Locate the cell with the specified text and output its (X, Y) center coordinate. 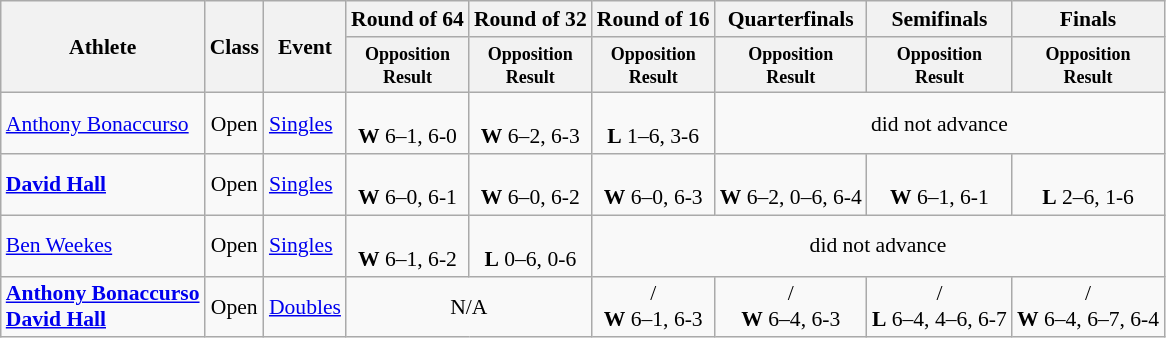
Semifinals (940, 19)
W 6–1, 6-2 (408, 246)
Anthony Bonaccurso (103, 124)
Round of 16 (654, 19)
Round of 32 (530, 19)
/ L 6–4, 4–6, 6-7 (940, 306)
L 1–6, 3-6 (654, 124)
W 6–2, 0–6, 6-4 (791, 184)
W 6–2, 6-3 (530, 124)
W 6–0, 6-2 (530, 184)
W 6–1, 6-0 (408, 124)
N/A (469, 306)
W 6–0, 6-3 (654, 184)
W 6–1, 6-1 (940, 184)
Anthony Bonaccurso David Hall (103, 306)
Round of 64 (408, 19)
Athlete (103, 47)
Ben Weekes (103, 246)
L 0–6, 0-6 (530, 246)
Finals (1088, 19)
Doubles (305, 306)
/ W 6–4, 6–7, 6-4 (1088, 306)
David Hall (103, 184)
/ W 6–4, 6-3 (791, 306)
Event (305, 47)
W 6–0, 6-1 (408, 184)
Quarterfinals (791, 19)
/ W 6–1, 6-3 (654, 306)
L 2–6, 1-6 (1088, 184)
Class (234, 47)
